Find where the given text appears and provide that cell's center as (x, y) coordinate. 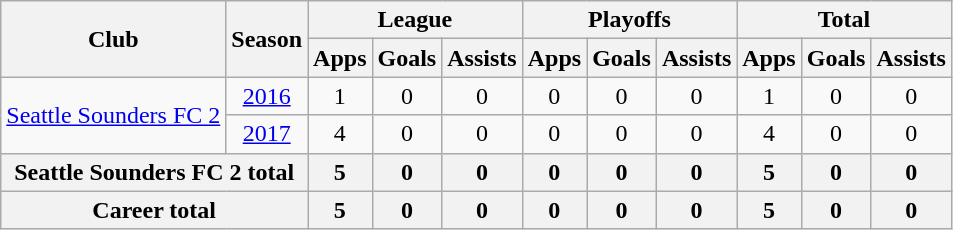
2017 (267, 134)
Season (267, 39)
Seattle Sounders FC 2 (114, 115)
Career total (154, 210)
Playoffs (630, 20)
Total (844, 20)
League (416, 20)
2016 (267, 96)
Seattle Sounders FC 2 total (154, 172)
Club (114, 39)
